Provide the [X, Y] coordinate of the cell's center where the given text is located.  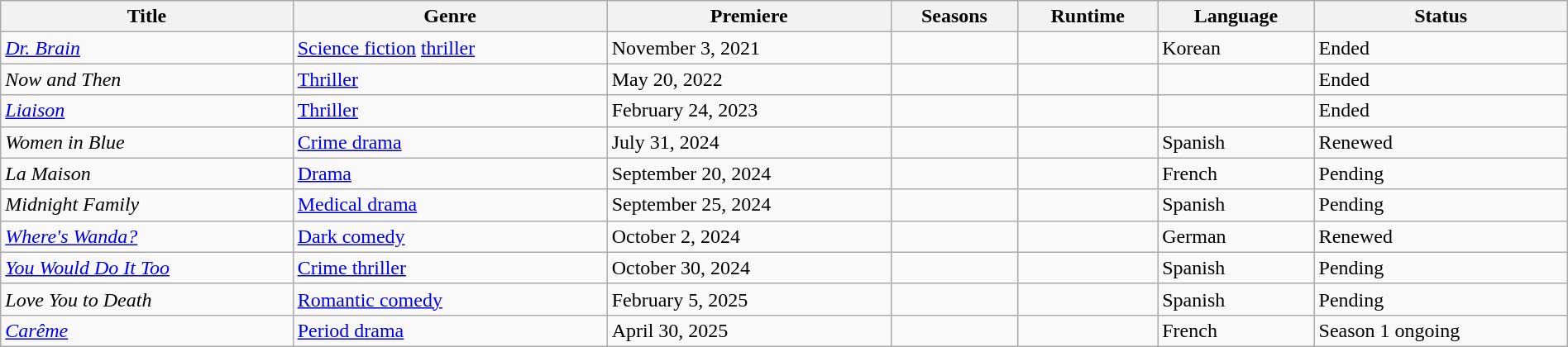
October 2, 2024 [749, 236]
Korean [1236, 48]
Status [1441, 17]
Women in Blue [147, 142]
Runtime [1088, 17]
Crime thriller [450, 268]
Romantic comedy [450, 299]
Drama [450, 173]
July 31, 2024 [749, 142]
September 25, 2024 [749, 205]
Period drama [450, 330]
Medical drama [450, 205]
Where's Wanda? [147, 236]
Language [1236, 17]
November 3, 2021 [749, 48]
Seasons [954, 17]
Carême [147, 330]
April 30, 2025 [749, 330]
Dark comedy [450, 236]
Title [147, 17]
February 24, 2023 [749, 111]
Now and Then [147, 79]
Midnight Family [147, 205]
Premiere [749, 17]
Dr. Brain [147, 48]
September 20, 2024 [749, 173]
Liaison [147, 111]
La Maison [147, 173]
February 5, 2025 [749, 299]
You Would Do It Too [147, 268]
German [1236, 236]
Crime drama [450, 142]
Love You to Death [147, 299]
Season 1 ongoing [1441, 330]
May 20, 2022 [749, 79]
Science fiction thriller [450, 48]
Genre [450, 17]
October 30, 2024 [749, 268]
